Find where the given text appears and provide that cell's center as (X, Y) coordinate. 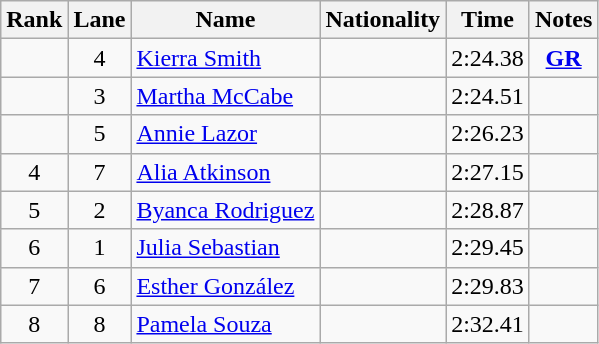
2:26.23 (488, 134)
2:27.15 (488, 172)
3 (100, 96)
Julia Sebastian (226, 248)
2:24.38 (488, 58)
Byanca Rodriguez (226, 210)
Pamela Souza (226, 324)
2 (100, 210)
Name (226, 20)
Nationality (383, 20)
2:24.51 (488, 96)
2:29.83 (488, 286)
2:29.45 (488, 248)
Rank (34, 20)
1 (100, 248)
Esther González (226, 286)
GR (563, 58)
Alia Atkinson (226, 172)
Kierra Smith (226, 58)
2:32.41 (488, 324)
Annie Lazor (226, 134)
Notes (563, 20)
Lane (100, 20)
2:28.87 (488, 210)
Time (488, 20)
Martha McCabe (226, 96)
